Capture the cell that displays the provided text and extract its (X, Y) central coordinate. 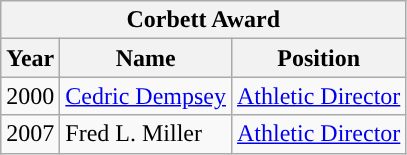
Position (318, 58)
Year (30, 58)
Cedric Dempsey (146, 96)
2000 (30, 96)
Corbett Award (204, 20)
Name (146, 58)
Fred L. Miller (146, 134)
2007 (30, 134)
